Provide the [x, y] coordinate of the cell's center where the given text is located.  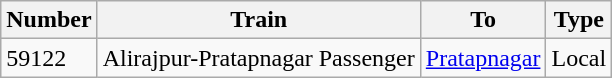
Type [579, 20]
59122 [49, 58]
Local [579, 58]
Pratapnagar [483, 58]
To [483, 20]
Alirajpur-Pratapnagar Passenger [258, 58]
Number [49, 20]
Train [258, 20]
